Return [X, Y] of the center of cell containing provided text 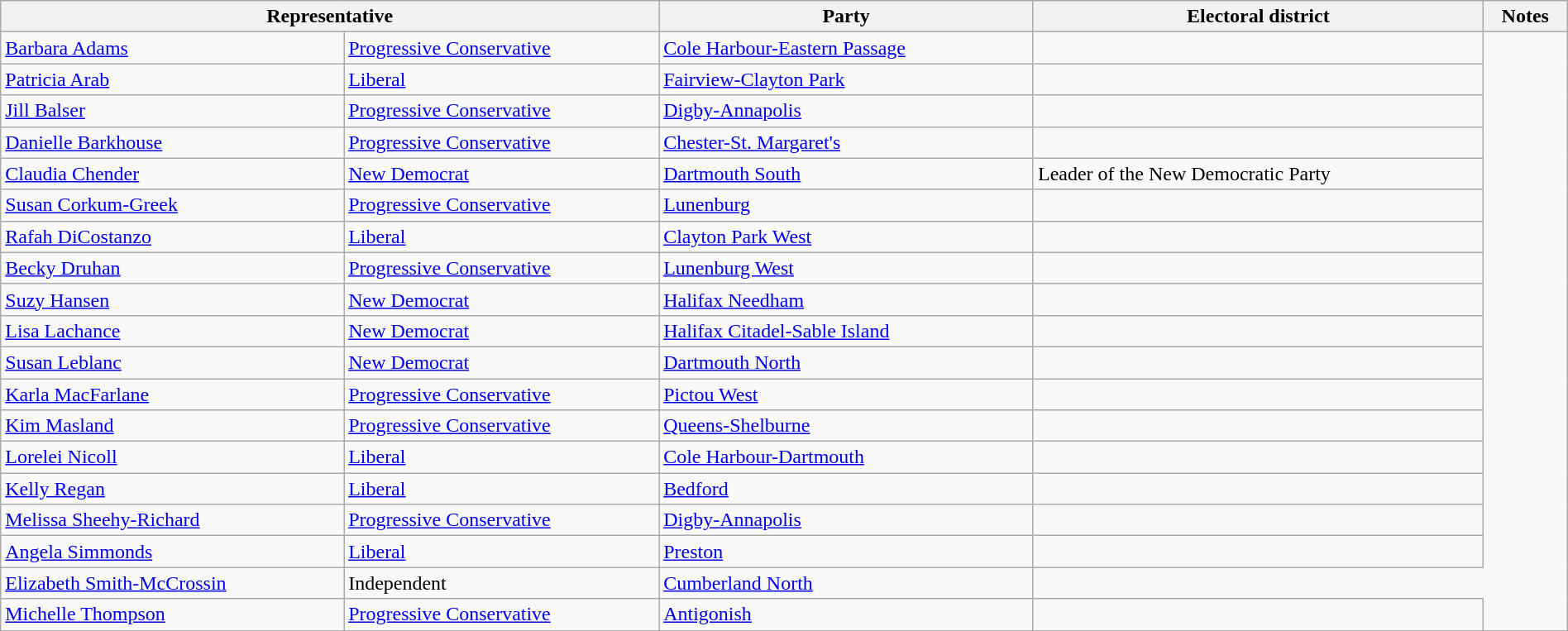
Michelle Thompson [172, 614]
Chester-St. Margaret's [847, 142]
Jill Balser [172, 111]
Lisa Lachance [172, 331]
Clayton Park West [847, 237]
Cole Harbour-Eastern Passage [847, 48]
Angela Simmonds [172, 552]
Claudia Chender [172, 174]
Rafah DiCostanzo [172, 237]
Melissa Sheehy-Richard [172, 520]
Cole Harbour-Dartmouth [847, 457]
Susan Corkum-Greek [172, 205]
Barbara Adams [172, 48]
Lunenburg West [847, 268]
Kim Masland [172, 426]
Lorelei Nicoll [172, 457]
Party [847, 17]
Antigonish [847, 614]
Halifax Citadel-Sable Island [847, 331]
Suzy Hansen [172, 299]
Fairview-Clayton Park [847, 79]
Lunenburg [847, 205]
Dartmouth South [847, 174]
Pictou West [847, 394]
Karla MacFarlane [172, 394]
Becky Druhan [172, 268]
Halifax Needham [847, 299]
Elizabeth Smith-McCrossin [172, 583]
Leader of the New Democratic Party [1258, 174]
Queens-Shelburne [847, 426]
Bedford [847, 489]
Kelly Regan [172, 489]
Susan Leblanc [172, 362]
Cumberland North [847, 583]
Representative [330, 17]
Preston [847, 552]
Notes [1525, 17]
Danielle Barkhouse [172, 142]
Independent [501, 583]
Electoral district [1258, 17]
Patricia Arab [172, 79]
Dartmouth North [847, 362]
